Search for the cell housing the specified text and yield its [X, Y] center coordinate. 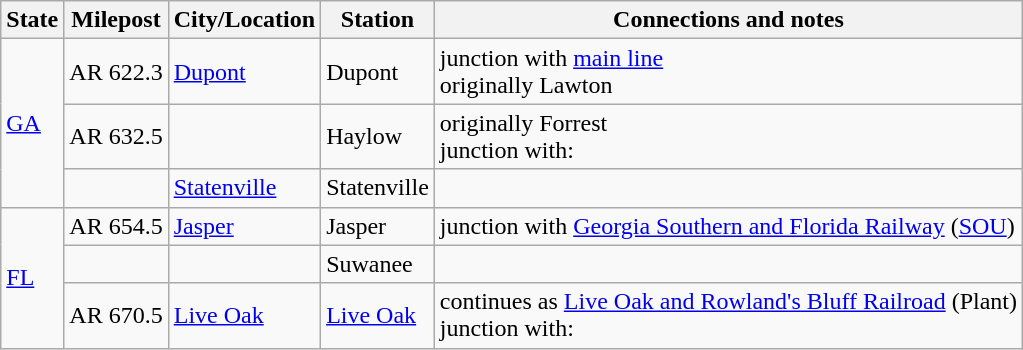
Suwanee [378, 264]
Station [378, 20]
continues as Live Oak and Rowland's Bluff Railroad (Plant)junction with: [728, 316]
junction with main lineoriginally Lawton [728, 72]
City/Location [244, 20]
Milepost [116, 20]
GA [32, 123]
AR 622.3 [116, 72]
Haylow [378, 136]
FL [32, 278]
originally Forrestjunction with: [728, 136]
AR 670.5 [116, 316]
Connections and notes [728, 20]
junction with Georgia Southern and Florida Railway (SOU) [728, 226]
AR 654.5 [116, 226]
AR 632.5 [116, 136]
State [32, 20]
